Provide the [x, y] coordinate of the cell's center where the given text is located.  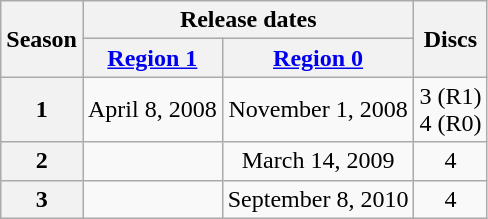
3 (R1)4 (R0) [450, 110]
March 14, 2009 [318, 161]
Region 0 [318, 58]
Region 1 [152, 58]
November 1, 2008 [318, 110]
Season [42, 39]
1 [42, 110]
3 [42, 199]
2 [42, 161]
Release dates [248, 20]
Discs [450, 39]
April 8, 2008 [152, 110]
September 8, 2010 [318, 199]
